Pinpoint the cell where the given text exists, returning its (X, Y) midpoint coordinate. 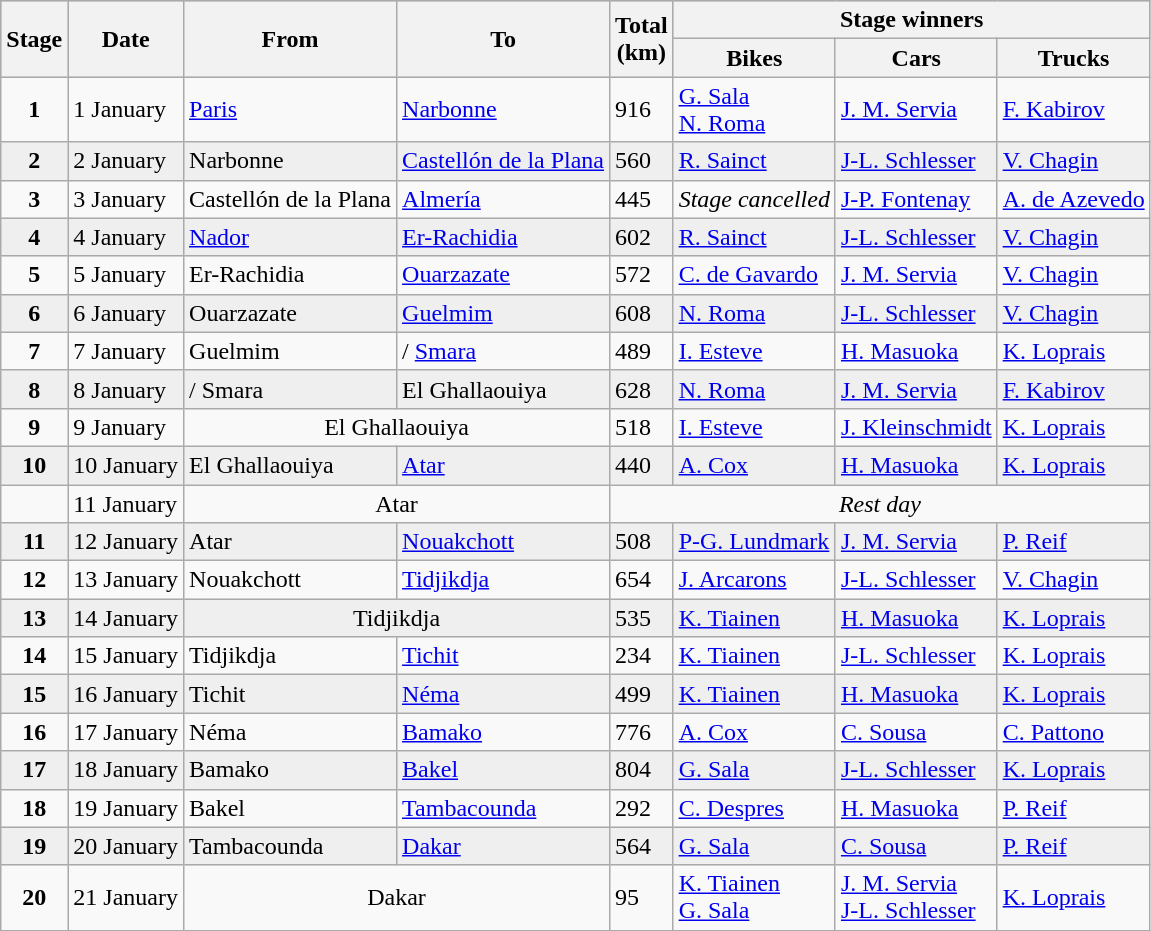
C. Pattono (1074, 732)
5 (34, 275)
Rest day (880, 503)
508 (642, 542)
Stage (34, 39)
15 (34, 694)
To (504, 39)
489 (642, 351)
6 January (126, 313)
804 (642, 770)
776 (642, 732)
Paris (290, 110)
12 (34, 580)
20 (34, 898)
Stage cancelled (754, 199)
4 January (126, 237)
19 January (126, 808)
17 (34, 770)
2 January (126, 161)
21 January (126, 898)
12 January (126, 542)
4 (34, 237)
14 (34, 656)
J. Kleinschmidt (916, 427)
2 (34, 161)
A. de Azevedo (1074, 199)
292 (642, 808)
Nador (290, 237)
3 (34, 199)
Cars (916, 58)
560 (642, 161)
95 (642, 898)
535 (642, 618)
1 January (126, 110)
11 (34, 542)
16 January (126, 694)
K. Tiainen G. Sala (754, 898)
8 (34, 389)
9 (34, 427)
Date (126, 39)
6 (34, 313)
C. Despres (754, 808)
7 (34, 351)
Bikes (754, 58)
9 January (126, 427)
J. Arcarons (754, 580)
C. de Gavardo (754, 275)
572 (642, 275)
654 (642, 580)
11 January (126, 503)
16 (34, 732)
P-G. Lundmark (754, 542)
628 (642, 389)
602 (642, 237)
From (290, 39)
440 (642, 465)
Almería (504, 199)
19 (34, 846)
18 (34, 808)
445 (642, 199)
17 January (126, 732)
20 January (126, 846)
Total(km) (642, 39)
10 (34, 465)
564 (642, 846)
916 (642, 110)
10 January (126, 465)
G. Sala N. Roma (754, 110)
Trucks (1074, 58)
518 (642, 427)
13 (34, 618)
608 (642, 313)
234 (642, 656)
14 January (126, 618)
5 January (126, 275)
499 (642, 694)
J-P. Fontenay (916, 199)
7 January (126, 351)
3 January (126, 199)
8 January (126, 389)
J. M. Servia J-L. Schlesser (916, 898)
Stage winners (912, 20)
1 (34, 110)
18 January (126, 770)
13 January (126, 580)
15 January (126, 656)
